Locate the cell with the specified text and output its (X, Y) center coordinate. 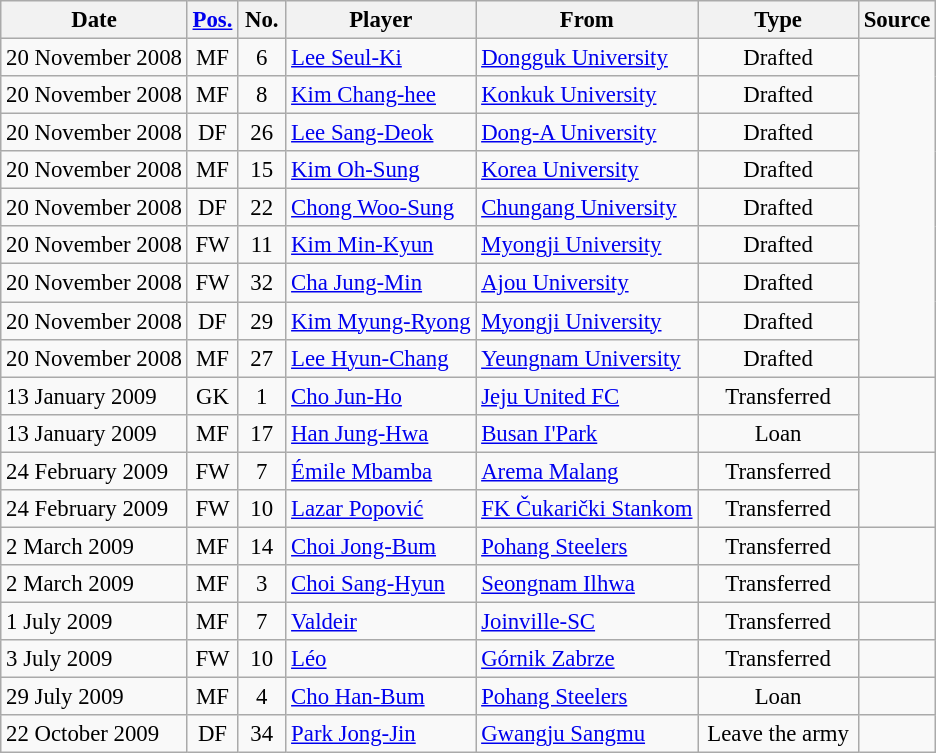
8 (262, 95)
Arema Malang (587, 471)
Date (94, 20)
29 July 2009 (94, 697)
Valdeir (381, 621)
From (587, 20)
Cho Jun-Ho (381, 396)
Han Jung-Hwa (381, 433)
Konkuk University (587, 95)
22 October 2009 (94, 734)
Park Jong-Jin (381, 734)
Kim Min-Kyun (381, 245)
Pos. (212, 20)
Korea University (587, 170)
11 (262, 245)
Kim Oh-Sung (381, 170)
Émile Mbamba (381, 471)
Jeju United FC (587, 396)
Player (381, 20)
34 (262, 734)
Kim Chang-hee (381, 95)
Choi Jong-Bum (381, 546)
Kim Myung-Ryong (381, 321)
29 (262, 321)
1 (262, 396)
3 July 2009 (94, 659)
Source (896, 20)
15 (262, 170)
Lazar Popović (381, 509)
Choi Sang-Hyun (381, 584)
Type (778, 20)
14 (262, 546)
Chong Woo-Sung (381, 208)
32 (262, 283)
22 (262, 208)
GK (212, 396)
Ajou University (587, 283)
26 (262, 133)
No. (262, 20)
3 (262, 584)
Lee Sang-Deok (381, 133)
FK Čukarički Stankom (587, 509)
6 (262, 58)
27 (262, 358)
Górnik Zabrze (587, 659)
4 (262, 697)
Leave the army (778, 734)
Busan I'Park (587, 433)
Lee Hyun-Chang (381, 358)
Yeungnam University (587, 358)
Joinville-SC (587, 621)
Cho Han-Bum (381, 697)
Cha Jung-Min (381, 283)
Seongnam Ilhwa (587, 584)
Léo (381, 659)
17 (262, 433)
Lee Seul-Ki (381, 58)
1 July 2009 (94, 621)
Dongguk University (587, 58)
Chungang University (587, 208)
Gwangju Sangmu (587, 734)
Dong-A University (587, 133)
